Locate the cell with the specified text and output its (X, Y) center coordinate. 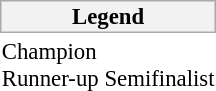
Legend (108, 16)
